Provide the [x, y] coordinate of the cell's center where the given text is located.  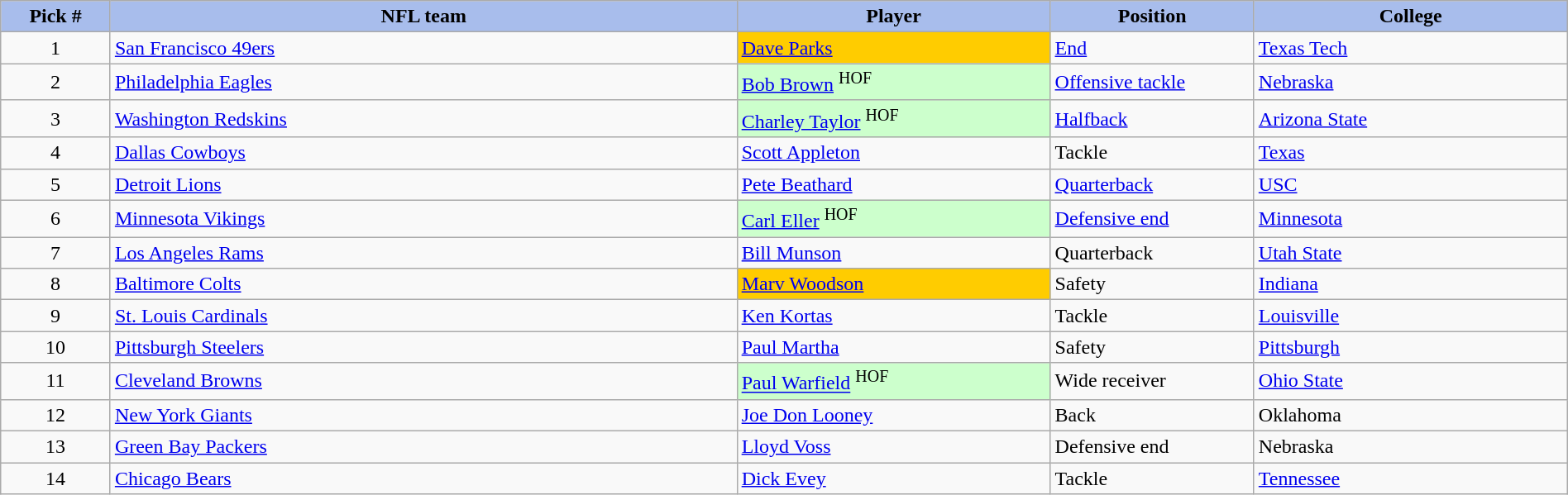
2 [56, 83]
4 [56, 153]
3 [56, 119]
Wide receiver [1152, 382]
Pete Beathard [893, 184]
Minnesota Vikings [423, 218]
12 [56, 415]
Pittsburgh [1411, 347]
NFL team [423, 17]
14 [56, 478]
St. Louis Cardinals [423, 316]
New York Giants [423, 415]
Dick Evey [893, 478]
College [1411, 17]
Cleveland Browns [423, 382]
Bill Munson [893, 253]
Tennessee [1411, 478]
Oklahoma [1411, 415]
7 [56, 253]
Offensive tackle [1152, 83]
Pick # [56, 17]
5 [56, 184]
Bob Brown HOF [893, 83]
Lloyd Voss [893, 447]
Scott Appleton [893, 153]
Player [893, 17]
Carl Eller HOF [893, 218]
End [1152, 48]
Minnesota [1411, 218]
USC [1411, 184]
Indiana [1411, 284]
San Francisco 49ers [423, 48]
Green Bay Packers [423, 447]
Philadelphia Eagles [423, 83]
10 [56, 347]
Louisville [1411, 316]
Pittsburgh Steelers [423, 347]
Texas Tech [1411, 48]
11 [56, 382]
1 [56, 48]
9 [56, 316]
Ohio State [1411, 382]
Washington Redskins [423, 119]
Baltimore Colts [423, 284]
Back [1152, 415]
Paul Warfield HOF [893, 382]
Joe Don Looney [893, 415]
Charley Taylor HOF [893, 119]
Utah State [1411, 253]
Arizona State [1411, 119]
Texas [1411, 153]
Los Angeles Rams [423, 253]
Halfback [1152, 119]
8 [56, 284]
Position [1152, 17]
Marv Woodson [893, 284]
Dallas Cowboys [423, 153]
Paul Martha [893, 347]
Dave Parks [893, 48]
Chicago Bears [423, 478]
13 [56, 447]
6 [56, 218]
Ken Kortas [893, 316]
Detroit Lions [423, 184]
